Identify which cell holds the provided text, then report its [x, y] central coordinate. 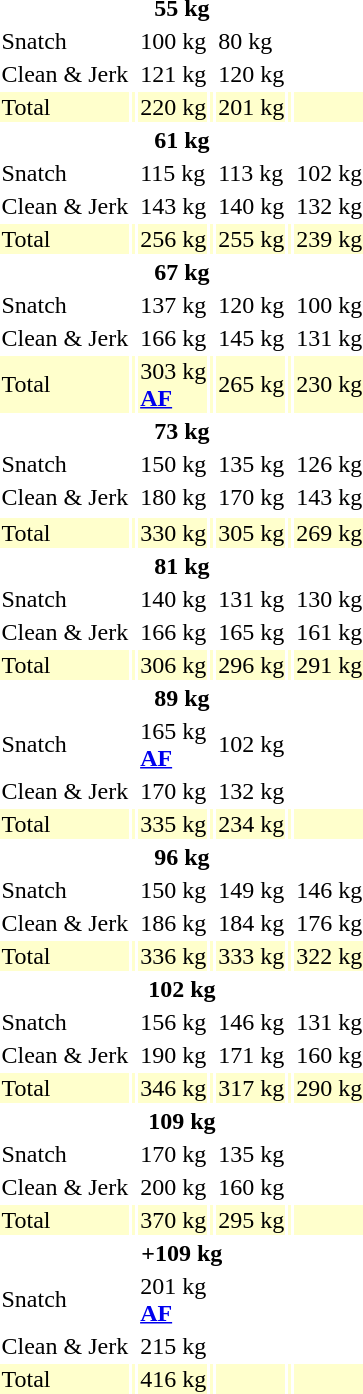
186 kg [174, 923]
180 kg [174, 497]
305 kg [252, 533]
330 kg [174, 533]
256 kg [174, 239]
370 kg [174, 1220]
416 kg [174, 1379]
132 kg [252, 791]
306 kg [174, 665]
100 kg [174, 41]
333 kg [252, 956]
165 kgAF [174, 744]
171 kg [252, 1055]
346 kg [174, 1088]
201 kg [252, 107]
160 kg [252, 1187]
201 kgAF [174, 1300]
200 kg [174, 1187]
255 kg [252, 239]
121 kg [174, 74]
165 kg [252, 632]
137 kg [174, 305]
131 kg [252, 599]
220 kg [174, 107]
115 kg [174, 173]
145 kg [252, 338]
143 kg [174, 206]
303 kgAF [174, 384]
149 kg [252, 890]
215 kg [174, 1346]
190 kg [174, 1055]
295 kg [252, 1220]
335 kg [174, 824]
146 kg [252, 1022]
102 kg [252, 744]
336 kg [174, 956]
113 kg [252, 173]
317 kg [252, 1088]
80 kg [252, 41]
265 kg [252, 384]
184 kg [252, 923]
156 kg [174, 1022]
234 kg [252, 824]
296 kg [252, 665]
